For the text-containing cell, return its midpoint in (X, Y) coordinate format. 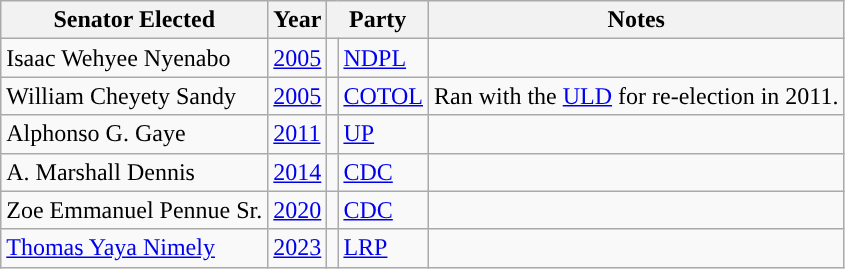
2020 (298, 210)
LRP (384, 248)
Thomas Yaya Nimely (134, 248)
William Cheyety Sandy (134, 96)
Party (378, 20)
2011 (298, 134)
UP (384, 134)
Senator Elected (134, 20)
Alphonso G. Gaye (134, 134)
Notes (636, 20)
COTOL (384, 96)
Zoe Emmanuel Pennue Sr. (134, 210)
Isaac Wehyee Nyenabo (134, 58)
2014 (298, 172)
Ran with the ULD for re-election in 2011. (636, 96)
2023 (298, 248)
Year (298, 20)
NDPL (384, 58)
A. Marshall Dennis (134, 172)
